Scan for the cell matching the given text and deliver its (X, Y) coordinate at center. 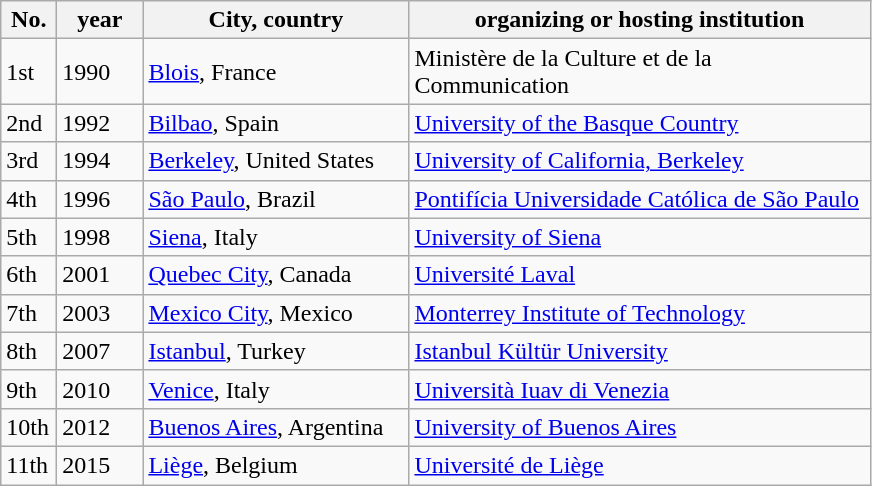
6th (29, 275)
1st (29, 72)
year (100, 20)
11th (29, 465)
Venice, Italy (276, 389)
Mexico City, Mexico (276, 313)
Istanbul, Turkey (276, 351)
Université Laval (640, 275)
Buenos Aires, Argentina (276, 427)
Monterrey Institute of Technology (640, 313)
5th (29, 237)
1990 (100, 72)
Liège, Belgium (276, 465)
Siena, Italy (276, 237)
7th (29, 313)
University of the Basque Country (640, 123)
University of California, Berkeley (640, 161)
2012 (100, 427)
Blois, France (276, 72)
Bilbao, Spain (276, 123)
Berkeley, United States (276, 161)
1996 (100, 199)
Istanbul Kültür University (640, 351)
Université de Liège (640, 465)
10th (29, 427)
Ministère de la Culture et de la Communication (640, 72)
São Paulo, Brazil (276, 199)
1994 (100, 161)
Quebec City, Canada (276, 275)
2003 (100, 313)
9th (29, 389)
Pontifícia Universidade Católica de São Paulo (640, 199)
City, country (276, 20)
University of Buenos Aires (640, 427)
2001 (100, 275)
No. (29, 20)
2007 (100, 351)
2010 (100, 389)
organizing or hosting institution (640, 20)
2nd (29, 123)
3rd (29, 161)
Università Iuav di Venezia (640, 389)
1998 (100, 237)
8th (29, 351)
University of Siena (640, 237)
4th (29, 199)
1992 (100, 123)
2015 (100, 465)
